Extract the [x, y] coordinate from the center of the cell holding the provided text.  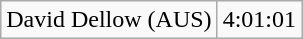
David Dellow (AUS) [109, 20]
4:01:01 [259, 20]
